For the text-containing cell, return its midpoint in [X, Y] coordinate format. 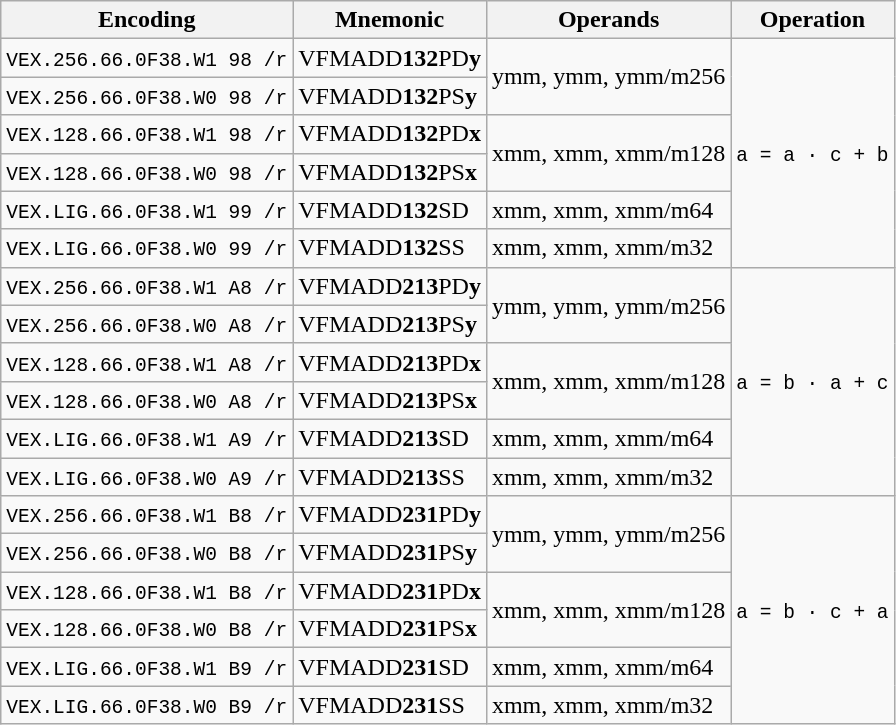
VEX.LIG.66.0F38.W1 B9 /r [147, 667]
VFMADD231PDy [390, 515]
VFMADD132SS [390, 248]
Encoding [147, 20]
VFMADD213PDx [390, 362]
VFMADD132PDx [390, 134]
VEX.256.66.0F38.W0 A8 /r [147, 324]
a = a · c + b [812, 153]
VEX.128.66.0F38.W0 A8 /r [147, 400]
VFMADD213SS [390, 477]
VEX.LIG.66.0F38.W0 A9 /r [147, 477]
VFMADD132SD [390, 210]
VEX.128.66.0F38.W1 B8 /r [147, 591]
VEX.256.66.0F38.W1 B8 /r [147, 515]
a = b · a + c [812, 381]
VEX.256.66.0F38.W0 98 /r [147, 96]
VEX.128.66.0F38.W1 A8 /r [147, 362]
VEX.LIG.66.0F38.W0 B9 /r [147, 705]
VFMADD231PSx [390, 629]
Mnemonic [390, 20]
VEX.256.66.0F38.W0 B8 /r [147, 553]
VFMADD231SD [390, 667]
VEX.256.66.0F38.W1 A8 /r [147, 286]
VFMADD231PSy [390, 553]
VFMADD213SD [390, 438]
VEX.LIG.66.0F38.W0 99 /r [147, 248]
VFMADD231PDx [390, 591]
VEX.LIG.66.0F38.W1 99 /r [147, 210]
VEX.128.66.0F38.W0 B8 /r [147, 629]
VFMADD213PDy [390, 286]
Operands [608, 20]
VFMADD132PSy [390, 96]
VEX.LIG.66.0F38.W1 A9 /r [147, 438]
VFMADD132PDy [390, 58]
VFMADD213PSy [390, 324]
Operation [812, 20]
VEX.256.66.0F38.W1 98 /r [147, 58]
a = b · c + a [812, 610]
VFMADD213PSx [390, 400]
VFMADD231SS [390, 705]
VEX.128.66.0F38.W1 98 /r [147, 134]
VFMADD132PSx [390, 172]
VEX.128.66.0F38.W0 98 /r [147, 172]
